Search for the cell housing the specified text and yield its (x, y) center coordinate. 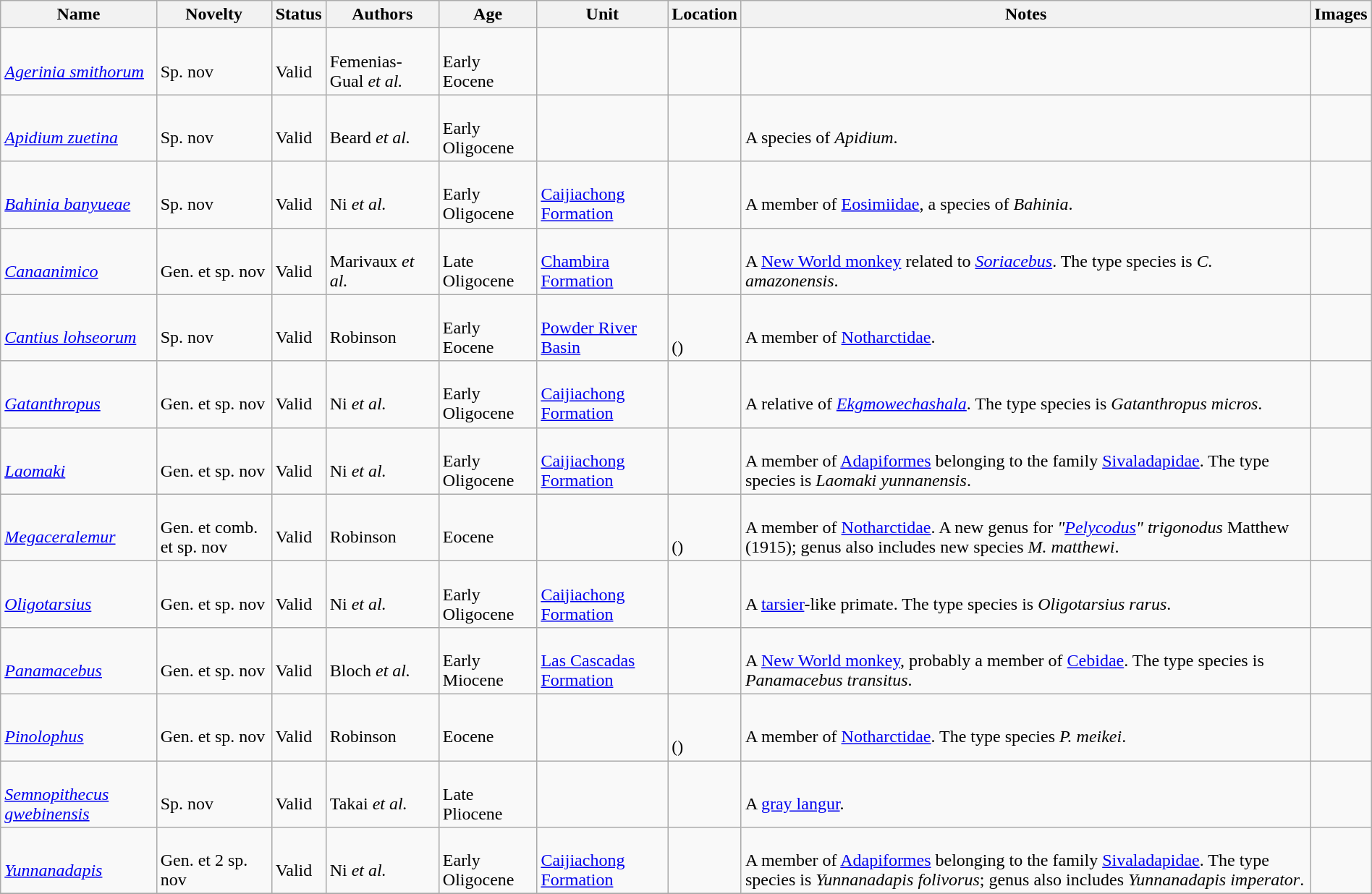
A member of Notharctidae. A new genus for "Pelycodus" trigonodus Matthew (1915); genus also includes new species M. matthewi. (1025, 527)
A member of Notharctidae. The type species P. meikei. (1025, 727)
Early Miocene (488, 660)
A gray langur. (1025, 794)
Gen. et 2 sp. nov (214, 861)
Yunnanadapis (78, 861)
Late Pliocene (488, 794)
Images (1341, 14)
Pinolophus (78, 727)
A New World monkey related to Soriacebus. The type species is C. amazonensis. (1025, 261)
Laomaki (78, 461)
Notes (1025, 14)
Bloch et al. (382, 660)
Location (705, 14)
Status (298, 14)
Age (488, 14)
Unit (602, 14)
Beard et al. (382, 128)
Authors (382, 14)
Agerinia smithorum (78, 61)
Canaanimico (78, 261)
A tarsier-like primate. The type species is Oligotarsius rarus. (1025, 594)
Gatanthropus (78, 394)
A New World monkey, probably a member of Cebidae. The type species is Panamacebus transitus. (1025, 660)
Name (78, 14)
Marivaux et al. (382, 261)
Apidium zuetina (78, 128)
Femenias-Gual et al. (382, 61)
Semnopithecus gwebinensis (78, 794)
Las Cascadas Formation (602, 660)
A member of Eosimiidae, a species of Bahinia. (1025, 195)
Late Oligocene (488, 261)
Panamacebus (78, 660)
Megaceralemur (78, 527)
A member of Notharctidae. (1025, 328)
Takai et al. (382, 794)
Bahinia banyueae (78, 195)
Chambira Formation (602, 261)
A relative of Ekgmowechashala. The type species is Gatanthropus micros. (1025, 394)
Powder River Basin (602, 328)
Gen. et comb. et sp. nov (214, 527)
Oligotarsius (78, 594)
Cantius lohseorum (78, 328)
A member of Adapiformes belonging to the family Sivaladapidae. The type species is Laomaki yunnanensis. (1025, 461)
Novelty (214, 14)
A species of Apidium. (1025, 128)
